Return [X, Y] of the center of cell containing provided text 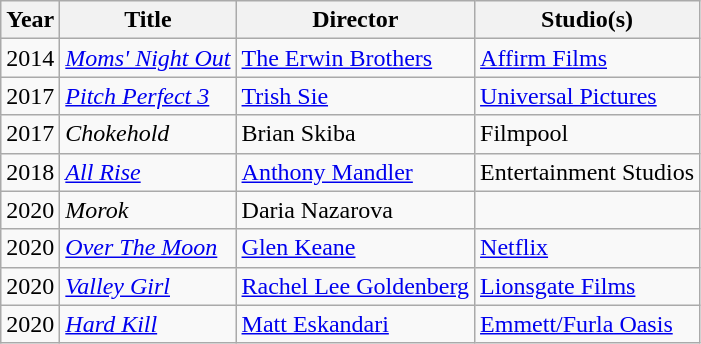
Morok [148, 210]
Chokehold [148, 134]
Studio(s) [588, 20]
Daria Nazarova [356, 210]
Matt Eskandari [356, 324]
Over The Moon [148, 248]
Entertainment Studios [588, 172]
Director [356, 20]
Pitch Perfect 3 [148, 96]
Year [30, 20]
Moms' Night Out [148, 58]
Anthony Mandler [356, 172]
Title [148, 20]
Rachel Lee Goldenberg [356, 286]
2014 [30, 58]
Affirm Films [588, 58]
Glen Keane [356, 248]
The Erwin Brothers [356, 58]
Hard Kill [148, 324]
Trish Sie [356, 96]
Lionsgate Films [588, 286]
Netflix [588, 248]
2018 [30, 172]
Brian Skiba [356, 134]
Valley Girl [148, 286]
Filmpool [588, 134]
All Rise [148, 172]
Emmett/Furla Oasis [588, 324]
Universal Pictures [588, 96]
